From the cell containing the given text, extract its center point as (x, y) coordinate. 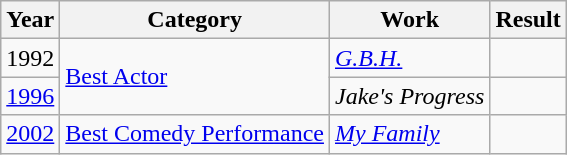
1992 (30, 58)
My Family (409, 134)
Work (409, 20)
Best Actor (195, 77)
Category (195, 20)
Result (528, 20)
Year (30, 20)
1996 (30, 96)
G.B.H. (409, 58)
2002 (30, 134)
Jake's Progress (409, 96)
Best Comedy Performance (195, 134)
